Locate the cell with the specified text and output its (X, Y) center coordinate. 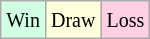
Draw (72, 20)
Win (24, 20)
Loss (126, 20)
